Scan for the cell matching the given text and deliver its [X, Y] coordinate at center. 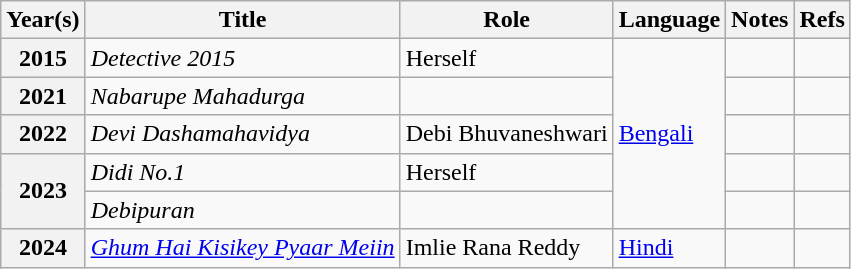
Ghum Hai Kisikey Pyaar Meiin [242, 248]
Debipuran [242, 210]
2015 [43, 58]
Didi No.1 [242, 172]
Notes [760, 20]
2021 [43, 96]
Detective 2015 [242, 58]
Debi Bhuvaneshwari [506, 134]
2024 [43, 248]
Bengali [669, 134]
Nabarupe Mahadurga [242, 96]
Refs [822, 20]
Devi Dashamahavidya [242, 134]
2022 [43, 134]
Year(s) [43, 20]
2023 [43, 191]
Title [242, 20]
Hindi [669, 248]
Imlie Rana Reddy [506, 248]
Role [506, 20]
Language [669, 20]
